Detect which cell encompasses the target text, then output its (X, Y) center coordinate. 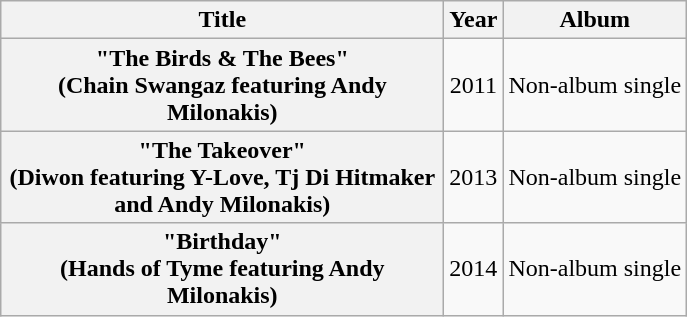
"The Birds & The Bees"(Chain Swangaz featuring Andy Milonakis) (222, 85)
"Birthday"(Hands of Tyme featuring Andy Milonakis) (222, 269)
Title (222, 20)
Year (474, 20)
2013 (474, 177)
Album (595, 20)
2011 (474, 85)
"The Takeover"(Diwon featuring Y-Love, Tj Di Hitmaker and Andy Milonakis) (222, 177)
2014 (474, 269)
